Extract the [x, y] coordinate from the center of the cell holding the provided text.  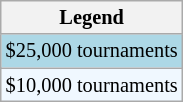
$25,000 tournaments [92, 51]
Legend [92, 17]
$10,000 tournaments [92, 85]
